Scan for the cell matching the given text and deliver its [x, y] coordinate at center. 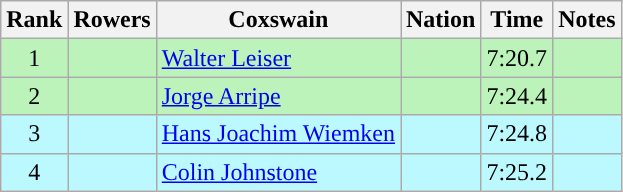
Nation [440, 20]
Colin Johnstone [278, 172]
7:24.8 [517, 134]
3 [34, 134]
7:25.2 [517, 172]
Time [517, 20]
Hans Joachim Wiemken [278, 134]
Walter Leiser [278, 58]
Jorge Arripe [278, 96]
Coxswain [278, 20]
4 [34, 172]
Rank [34, 20]
2 [34, 96]
Rowers [112, 20]
7:24.4 [517, 96]
1 [34, 58]
Notes [587, 20]
7:20.7 [517, 58]
